Detect which cell encompasses the target text, then output its (X, Y) center coordinate. 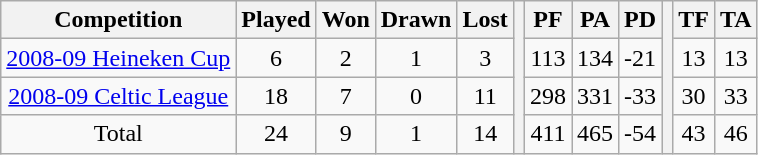
Competition (118, 20)
Lost (485, 20)
113 (548, 58)
Played (276, 20)
411 (548, 134)
18 (276, 96)
134 (596, 58)
14 (485, 134)
298 (548, 96)
-33 (640, 96)
331 (596, 96)
Won (346, 20)
TF (694, 20)
33 (736, 96)
2008-09 Heineken Cup (118, 58)
7 (346, 96)
3 (485, 58)
PD (640, 20)
11 (485, 96)
-21 (640, 58)
2008-09 Celtic League (118, 96)
PF (548, 20)
2 (346, 58)
-54 (640, 134)
TA (736, 20)
24 (276, 134)
465 (596, 134)
46 (736, 134)
6 (276, 58)
0 (416, 96)
PA (596, 20)
Total (118, 134)
9 (346, 134)
Drawn (416, 20)
43 (694, 134)
30 (694, 96)
